Find where the given text appears and provide that cell's center as [x, y] coordinate. 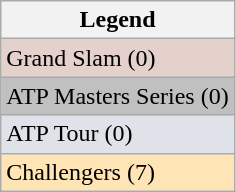
Challengers (7) [118, 172]
Legend [118, 20]
Grand Slam (0) [118, 58]
ATP Masters Series (0) [118, 96]
ATP Tour (0) [118, 134]
